From the cell containing the given text, extract its center point as [x, y] coordinate. 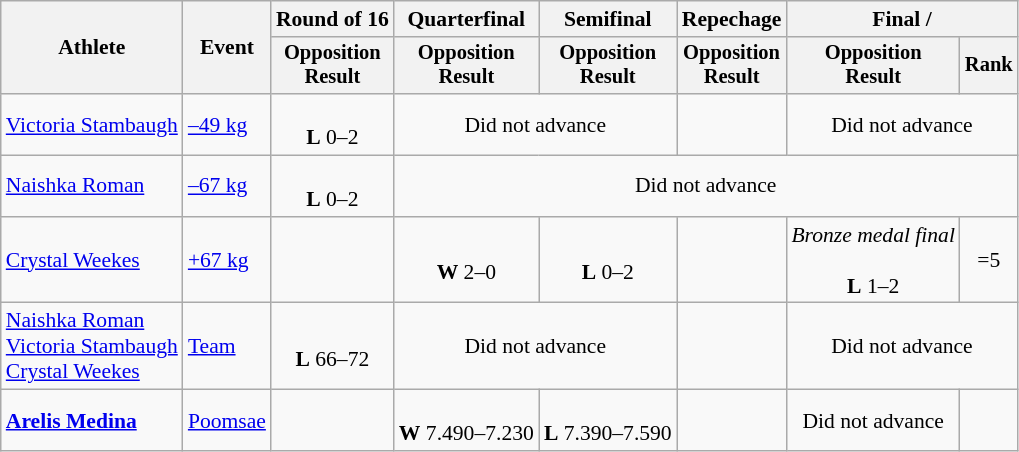
Quarterfinal [466, 19]
W 7.490–7.230 [466, 420]
=5 [989, 260]
Rank [989, 66]
Round of 16 [332, 19]
Athlete [92, 48]
Semifinal [608, 19]
W 2–0 [466, 260]
Poomsae [227, 420]
Naishka RomanVictoria StambaughCrystal Weekes [92, 346]
Bronze medal finalL 1–2 [873, 260]
Team [227, 346]
Crystal Weekes [92, 260]
Arelis Medina [92, 420]
Event [227, 48]
Naishka Roman [92, 186]
Final / [902, 19]
+67 kg [227, 260]
Repechage [732, 19]
L 7.390–7.590 [608, 420]
–67 kg [227, 186]
Victoria Stambaugh [92, 124]
–49 kg [227, 124]
L 66–72 [332, 346]
